Identify which cell holds the provided text, then report its [X, Y] central coordinate. 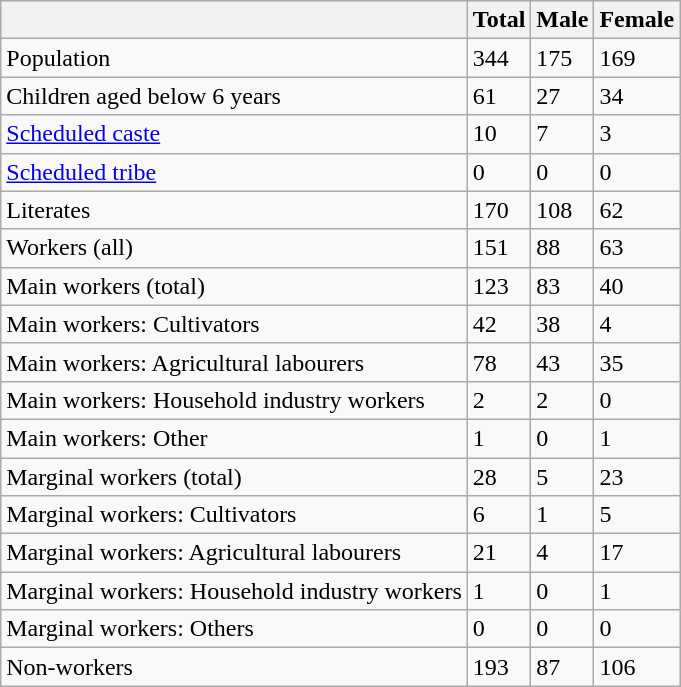
Literates [234, 210]
3 [637, 134]
Children aged below 6 years [234, 96]
Marginal workers: Cultivators [234, 515]
87 [562, 667]
Female [637, 20]
Marginal workers: Household industry workers [234, 591]
Main workers: Other [234, 438]
Scheduled caste [234, 134]
28 [499, 477]
169 [637, 58]
Marginal workers: Agricultural labourers [234, 553]
21 [499, 553]
Scheduled tribe [234, 172]
108 [562, 210]
35 [637, 362]
Workers (all) [234, 248]
123 [499, 286]
170 [499, 210]
Main workers (total) [234, 286]
Male [562, 20]
Main workers: Agricultural labourers [234, 362]
6 [499, 515]
106 [637, 667]
27 [562, 96]
61 [499, 96]
193 [499, 667]
Marginal workers: Others [234, 629]
63 [637, 248]
17 [637, 553]
62 [637, 210]
23 [637, 477]
151 [499, 248]
43 [562, 362]
10 [499, 134]
34 [637, 96]
38 [562, 324]
344 [499, 58]
Marginal workers (total) [234, 477]
Total [499, 20]
7 [562, 134]
Population [234, 58]
Main workers: Cultivators [234, 324]
175 [562, 58]
Non-workers [234, 667]
42 [499, 324]
Main workers: Household industry workers [234, 400]
78 [499, 362]
88 [562, 248]
83 [562, 286]
40 [637, 286]
